Return the [X, Y] coordinate for the center point of the cell that contains the specified text.  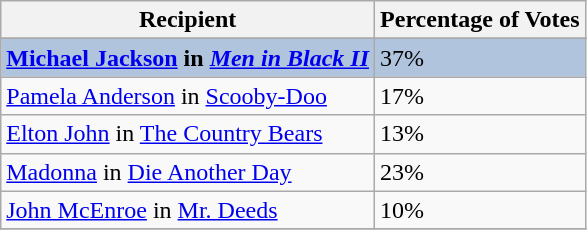
John McEnroe in Mr. Deeds [188, 210]
10% [480, 210]
37% [480, 58]
23% [480, 172]
Michael Jackson in Men in Black II [188, 58]
13% [480, 134]
Percentage of Votes [480, 20]
Madonna in Die Another Day [188, 172]
17% [480, 96]
Elton John in The Country Bears [188, 134]
Recipient [188, 20]
Pamela Anderson in Scooby-Doo [188, 96]
